Return [X, Y] of the center of cell containing provided text 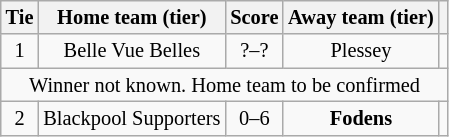
Plessey [360, 51]
2 [20, 118]
Winner not known. Home team to be confirmed [225, 85]
Score [254, 17]
Fodens [360, 118]
1 [20, 51]
Away team (tier) [360, 17]
Belle Vue Belles [132, 51]
Tie [20, 17]
?–? [254, 51]
Blackpool Supporters [132, 118]
Home team (tier) [132, 17]
0–6 [254, 118]
